Identify which cell holds the provided text, then report its (x, y) central coordinate. 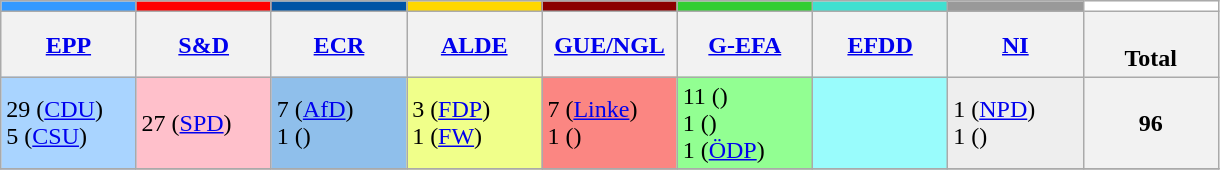
1 (NPD)1 () (1016, 123)
96 (1150, 123)
ECR (338, 44)
EFDD (880, 44)
3 (FDP)1 (FW) (474, 123)
7 (Linke)1 () (610, 123)
27 (SPD) (204, 123)
GUE/NGL (610, 44)
S&D (204, 44)
11 ()1 ()1 (ÖDP) (744, 123)
G-EFA (744, 44)
29 (CDU)5 (CSU) (68, 123)
ALDE (474, 44)
EPP (68, 44)
Total (1150, 44)
7 (AfD)1 () (338, 123)
NI (1016, 44)
